Detect which cell encompasses the target text, then output its [x, y] center coordinate. 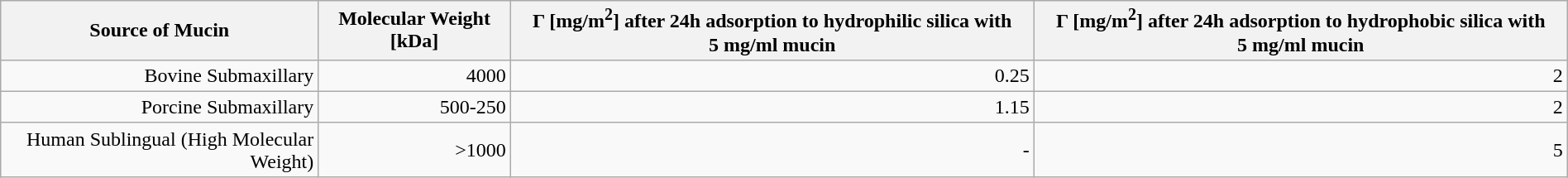
4000 [414, 75]
500-250 [414, 107]
Human Sublingual (High Molecular Weight) [160, 149]
- [772, 149]
5 [1300, 149]
Γ [mg/m2] after 24h adsorption to hydrophobic silica with 5 mg/ml mucin [1300, 31]
Bovine Submaxillary [160, 75]
>1000 [414, 149]
Molecular Weight [kDa] [414, 31]
0.25 [772, 75]
Porcine Submaxillary [160, 107]
Γ [mg/m2] after 24h adsorption to hydrophilic silica with 5 mg/ml mucin [772, 31]
Source of Mucin [160, 31]
1.15 [772, 107]
